Determine the (X, Y) coordinate at the center of the cell enclosing the given text.  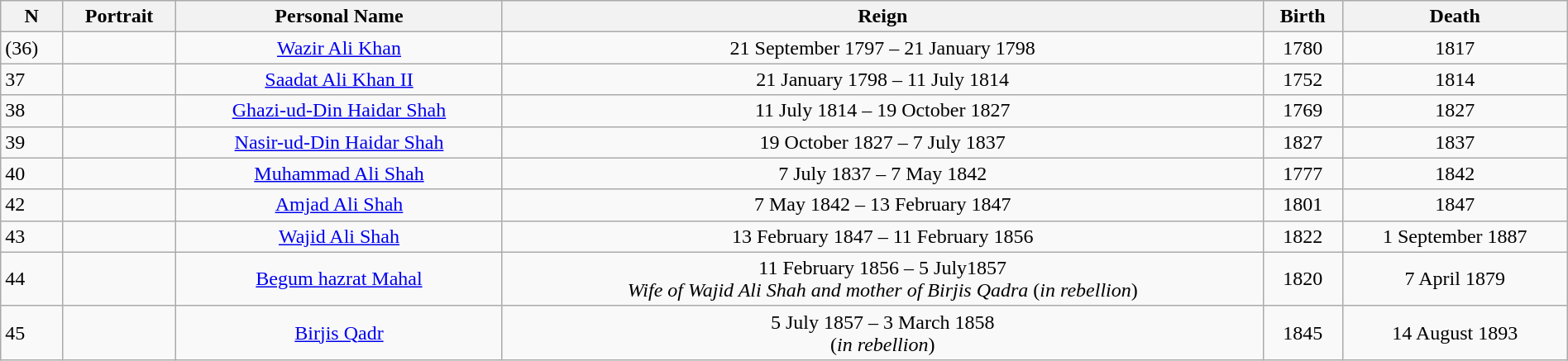
38 (31, 111)
1817 (1455, 48)
11 February 1856 – 5 July1857Wife of Wajid Ali Shah and mother of Birjis Qadra (in rebellion) (882, 279)
13 February 1847 – 11 February 1856 (882, 236)
1837 (1455, 142)
Death (1455, 17)
1847 (1455, 205)
7 May 1842 – 13 February 1847 (882, 205)
1842 (1455, 173)
(36) (31, 48)
1814 (1455, 79)
1780 (1303, 48)
39 (31, 142)
Ghazi-ud-Din Haidar Shah (339, 111)
43 (31, 236)
1 September 1887 (1455, 236)
1820 (1303, 279)
21 September 1797 – 21 January 1798 (882, 48)
1777 (1303, 173)
14 August 1893 (1455, 332)
1845 (1303, 332)
Wajid Ali Shah (339, 236)
Personal Name (339, 17)
1769 (1303, 111)
21 January 1798 – 11 July 1814 (882, 79)
N (31, 17)
19 October 1827 – 7 July 1837 (882, 142)
42 (31, 205)
44 (31, 279)
7 July 1837 – 7 May 1842 (882, 173)
11 July 1814 – 19 October 1827 (882, 111)
7 April 1879 (1455, 279)
37 (31, 79)
Begum hazrat Mahal (339, 279)
45 (31, 332)
1822 (1303, 236)
Birjis Qadr (339, 332)
40 (31, 173)
Muhammad Ali Shah (339, 173)
1801 (1303, 205)
Reign (882, 17)
1752 (1303, 79)
5 July 1857 – 3 March 1858(in rebellion) (882, 332)
Portrait (119, 17)
Saadat Ali Khan II (339, 79)
Nasir-ud-Din Haidar Shah (339, 142)
Wazir Ali Khan (339, 48)
Birth (1303, 17)
Amjad Ali Shah (339, 205)
